Determine the [X, Y] coordinate at the center of the cell enclosing the given text.  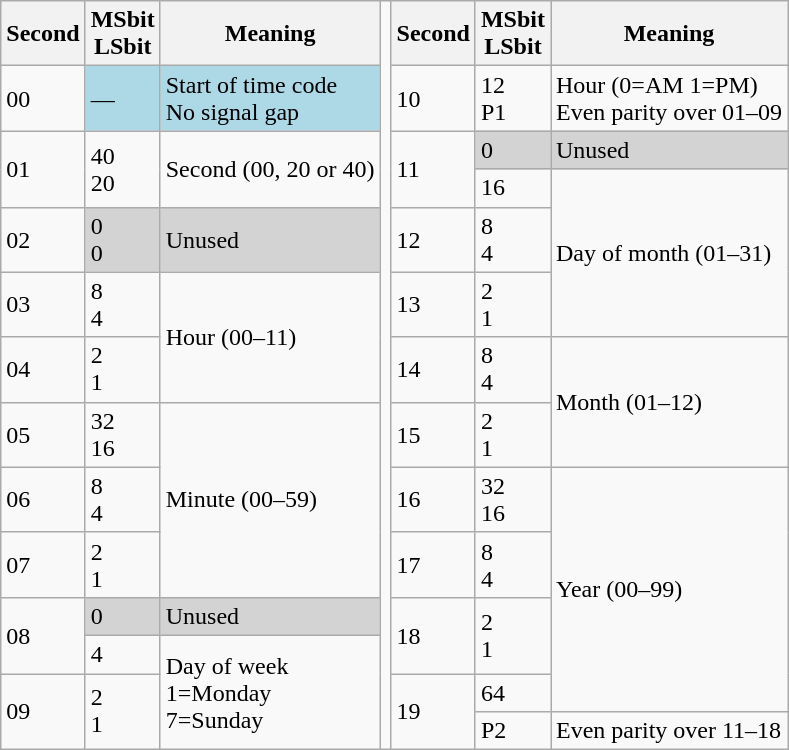
15 [433, 434]
06 [43, 500]
Second (00, 20 or 40) [270, 169]
4 [122, 654]
04 [43, 370]
08 [43, 635]
Month (01–12) [668, 402]
Hour (0=AM 1=PM)Even parity over 01–09 [668, 98]
07 [43, 564]
03 [43, 304]
17 [433, 564]
Day of month (01–31) [668, 253]
19 [433, 712]
18 [433, 635]
Year (00–99) [668, 589]
13 [433, 304]
02 [43, 240]
— [122, 98]
12 [433, 240]
12P1 [512, 98]
14 [433, 370]
11 [433, 169]
Start of time codeNo signal gap [270, 98]
05 [43, 434]
Minute (00–59) [270, 500]
64 [512, 693]
10 [433, 98]
P2 [512, 731]
Hour (00–11) [270, 337]
Even parity over 11–18 [668, 731]
4020 [122, 169]
Day of week 1=Monday 7=Sunday [270, 692]
09 [43, 712]
01 [43, 169]
